Provide the (x, y) coordinate of the cell's center where the given text is located.  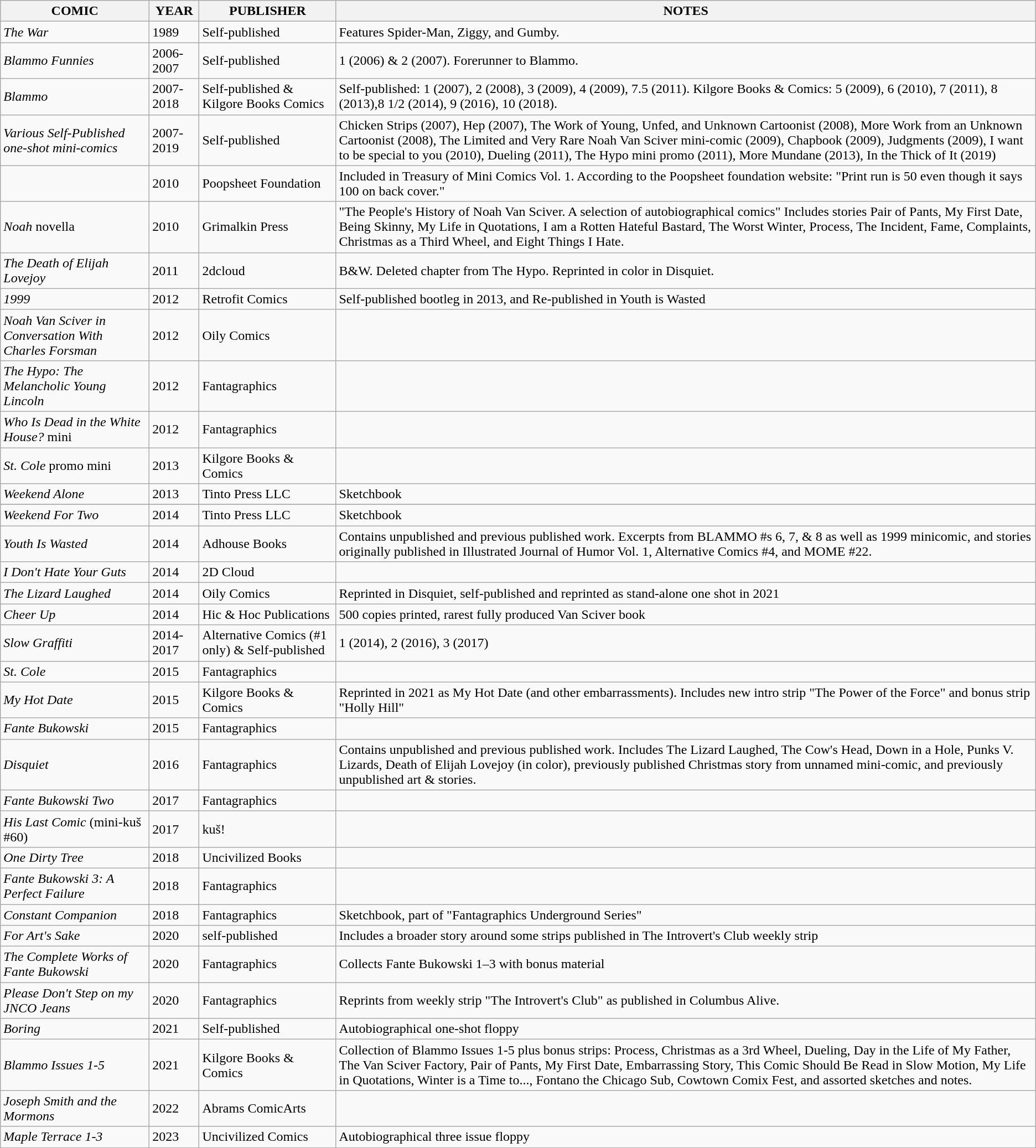
2014-2017 (174, 643)
2022 (174, 1108)
500 copies printed, rarest fully produced Van Sciver book (686, 614)
Disquiet (75, 764)
Autobiographical one-shot floppy (686, 1029)
St. Cole promo mini (75, 465)
Please Don't Step on my JNCO Jeans (75, 1001)
2023 (174, 1137)
Reprinted in 2021 as My Hot Date (and other embarrassments). Includes new intro strip "The Power of the Force" and bonus strip "Holly Hill" (686, 700)
Who Is Dead in the White House? mini (75, 430)
1 (2014), 2 (2016), 3 (2017) (686, 643)
Noah novella (75, 227)
For Art's Sake (75, 936)
The Complete Works of Fante Bukowski (75, 964)
The Lizard Laughed (75, 593)
My Hot Date (75, 700)
Blammo Funnies (75, 61)
Maple Terrace 1-3 (75, 1137)
1999 (75, 299)
Retrofit Comics (268, 299)
Autobiographical three issue floppy (686, 1137)
Grimalkin Press (268, 227)
Uncivilized Books (268, 857)
Joseph Smith and the Mormons (75, 1108)
St. Cole (75, 671)
Weekend Alone (75, 494)
Features Spider-Man, Ziggy, and Gumby. (686, 32)
Self-published bootleg in 2013, and Re-published in Youth is Wasted (686, 299)
The Hypo: The Melancholic Young Lincoln (75, 386)
2016 (174, 764)
YEAR (174, 11)
Abrams ComicArts (268, 1108)
Blammo Issues 1-5 (75, 1065)
PUBLISHER (268, 11)
Boring (75, 1029)
2007-2018 (174, 96)
His Last Comic (mini-kuš #60) (75, 829)
kuš! (268, 829)
1989 (174, 32)
2006-2007 (174, 61)
Cheer Up (75, 614)
Poopsheet Foundation (268, 184)
1 (2006) & 2 (2007). Forerunner to Blammo. (686, 61)
The Death of Elijah Lovejoy (75, 270)
2dcloud (268, 270)
Alternative Comics (#1 only) & Self-published (268, 643)
Reprinted in Disquiet, self-published and reprinted as stand-alone one shot in 2021 (686, 593)
2D Cloud (268, 572)
Constant Companion (75, 915)
Reprints from weekly strip "The Introvert's Club" as published in Columbus Alive. (686, 1001)
Sketchbook, part of "Fantagraphics Underground Series" (686, 915)
NOTES (686, 11)
2011 (174, 270)
Weekend For Two (75, 515)
Includes a broader story around some strips published in The Introvert's Club weekly strip (686, 936)
Slow Graffiti (75, 643)
Collects Fante Bukowski 1–3 with bonus material (686, 964)
Noah Van Sciver in Conversation With Charles Forsman (75, 335)
Fante Bukowski 3: A Perfect Failure (75, 886)
COMIC (75, 11)
Fante Bukowski (75, 728)
Youth Is Wasted (75, 544)
One Dirty Tree (75, 857)
Hic & Hoc Publications (268, 614)
Adhouse Books (268, 544)
Included in Treasury of Mini Comics Vol. 1. According to the Poopsheet foundation website: "Print run is 50 even though it says 100 on back cover." (686, 184)
Blammo (75, 96)
Uncivilized Comics (268, 1137)
Self-published & Kilgore Books Comics (268, 96)
Fante Bukowski Two (75, 800)
self-published (268, 936)
I Don't Hate Your Guts (75, 572)
Various Self-Published one-shot mini-comics (75, 140)
2007-2019 (174, 140)
The War (75, 32)
B&W. Deleted chapter from The Hypo. Reprinted in color in Disquiet. (686, 270)
